Return [x, y] of the center of cell containing provided text 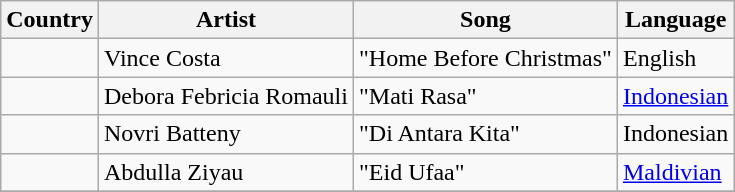
Debora Febricia Romauli [226, 96]
Song [485, 20]
Abdulla Ziyau [226, 172]
"Mati Rasa" [485, 96]
Novri Batteny [226, 134]
Vince Costa [226, 58]
English [675, 58]
"Di Antara Kita" [485, 134]
"Home Before Christmas" [485, 58]
Language [675, 20]
Country [50, 20]
"Eid Ufaa" [485, 172]
Artist [226, 20]
Maldivian [675, 172]
